Scan for the cell matching the given text and deliver its [x, y] coordinate at center. 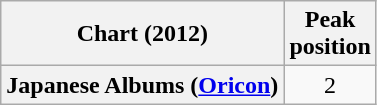
Chart (2012) [142, 34]
Peakposition [330, 34]
2 [330, 85]
Japanese Albums (Oricon) [142, 85]
